Locate the cell with the specified text and output its (X, Y) center coordinate. 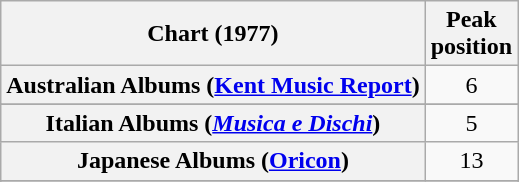
Australian Albums (Kent Music Report) (213, 85)
Chart (1977) (213, 34)
13 (471, 161)
Peakposition (471, 34)
6 (471, 85)
Japanese Albums (Oricon) (213, 161)
Italian Albums (Musica e Dischi) (213, 123)
5 (471, 123)
